Locate the cell with the specified text and output its [x, y] center coordinate. 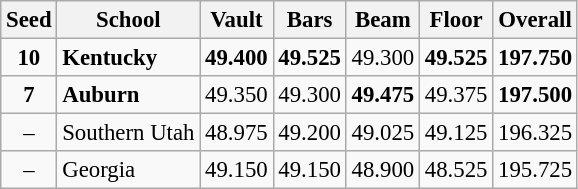
Beam [382, 20]
49.025 [382, 133]
48.525 [456, 170]
49.475 [382, 95]
49.400 [236, 58]
197.500 [536, 95]
197.750 [536, 58]
48.975 [236, 133]
Southern Utah [128, 133]
195.725 [536, 170]
48.900 [382, 170]
49.375 [456, 95]
Vault [236, 20]
School [128, 20]
Georgia [128, 170]
10 [29, 58]
Auburn [128, 95]
49.125 [456, 133]
Seed [29, 20]
Overall [536, 20]
7 [29, 95]
49.350 [236, 95]
Bars [310, 20]
Floor [456, 20]
196.325 [536, 133]
49.200 [310, 133]
Kentucky [128, 58]
